Capture the cell that displays the provided text and extract its (X, Y) central coordinate. 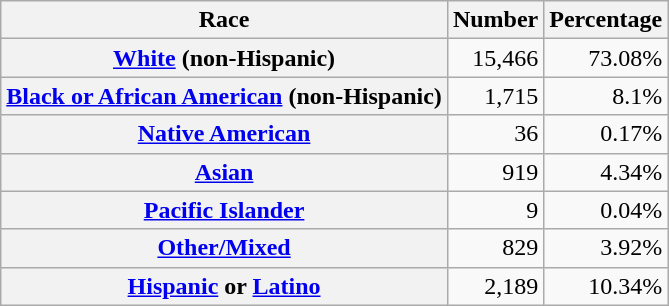
1,715 (495, 96)
Percentage (606, 20)
2,189 (495, 286)
919 (495, 172)
3.92% (606, 248)
4.34% (606, 172)
Asian (224, 172)
9 (495, 210)
15,466 (495, 58)
0.17% (606, 134)
Number (495, 20)
0.04% (606, 210)
829 (495, 248)
8.1% (606, 96)
36 (495, 134)
Native American (224, 134)
73.08% (606, 58)
Race (224, 20)
Other/Mixed (224, 248)
Black or African American (non-Hispanic) (224, 96)
Pacific Islander (224, 210)
Hispanic or Latino (224, 286)
10.34% (606, 286)
White (non-Hispanic) (224, 58)
